Detect which cell encompasses the target text, then output its [X, Y] center coordinate. 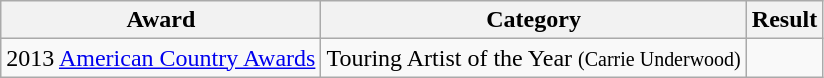
Category [534, 20]
Touring Artist of the Year (Carrie Underwood) [534, 58]
Award [161, 20]
Result [784, 20]
2013 American Country Awards [161, 58]
